Detect which cell encompasses the target text, then output its (x, y) center coordinate. 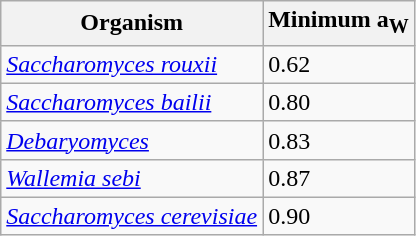
Wallemia sebi (132, 178)
Saccharomyces bailii (132, 102)
0.87 (339, 178)
Debaryomyces (132, 140)
Organism (132, 23)
Minimum aW (339, 23)
0.83 (339, 140)
Saccharomyces rouxii (132, 64)
0.62 (339, 64)
0.90 (339, 216)
Saccharomyces cerevisiae (132, 216)
0.80 (339, 102)
